Find where the given text appears and provide that cell's center as [x, y] coordinate. 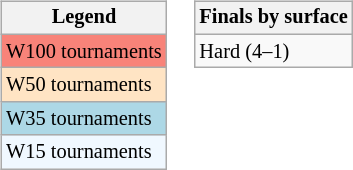
W35 tournaments [84, 119]
Finals by surface [274, 18]
W50 tournaments [84, 85]
Hard (4–1) [274, 51]
W100 tournaments [84, 51]
Legend [84, 18]
W15 tournaments [84, 152]
